Output the [X, Y] coordinate of the center of the cell containing the given text.  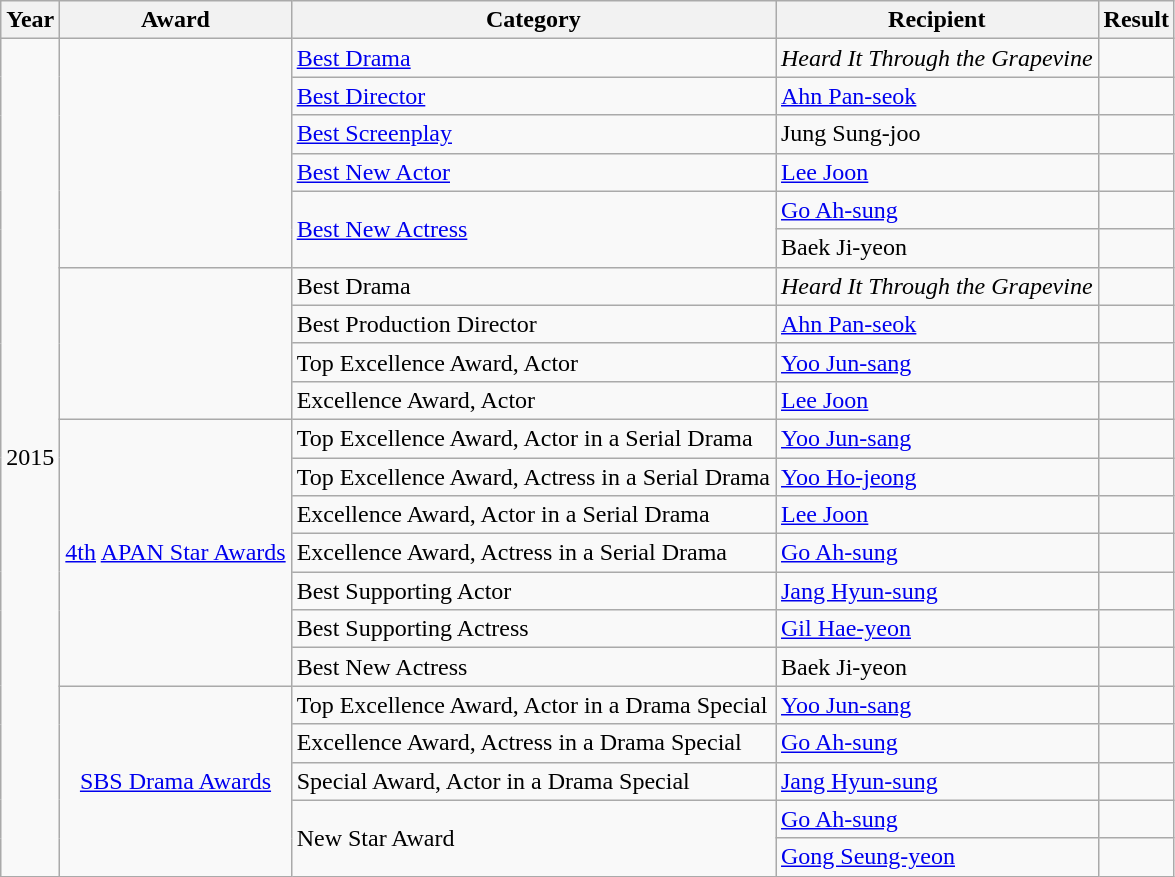
Excellence Award, Actress in a Serial Drama [533, 553]
Gong Seung-yeon [938, 857]
Top Excellence Award, Actress in a Serial Drama [533, 477]
Category [533, 20]
Award [176, 20]
Best Director [533, 96]
Jung Sung-joo [938, 134]
Yoo Ho-jeong [938, 477]
Best Screenplay [533, 134]
Special Award, Actor in a Drama Special [533, 781]
New Star Award [533, 838]
Top Excellence Award, Actor in a Serial Drama [533, 438]
Excellence Award, Actor in a Serial Drama [533, 515]
4th APAN Star Awards [176, 552]
Excellence Award, Actress in a Drama Special [533, 743]
Top Excellence Award, Actor [533, 362]
SBS Drama Awards [176, 781]
Gil Hae-yeon [938, 629]
Excellence Award, Actor [533, 400]
Best Supporting Actress [533, 629]
Year [30, 20]
Result [1136, 20]
Best Production Director [533, 324]
Recipient [938, 20]
Best New Actor [533, 172]
Best Supporting Actor [533, 591]
2015 [30, 458]
Top Excellence Award, Actor in a Drama Special [533, 705]
